Find where the given text appears and provide that cell's center as (X, Y) coordinate. 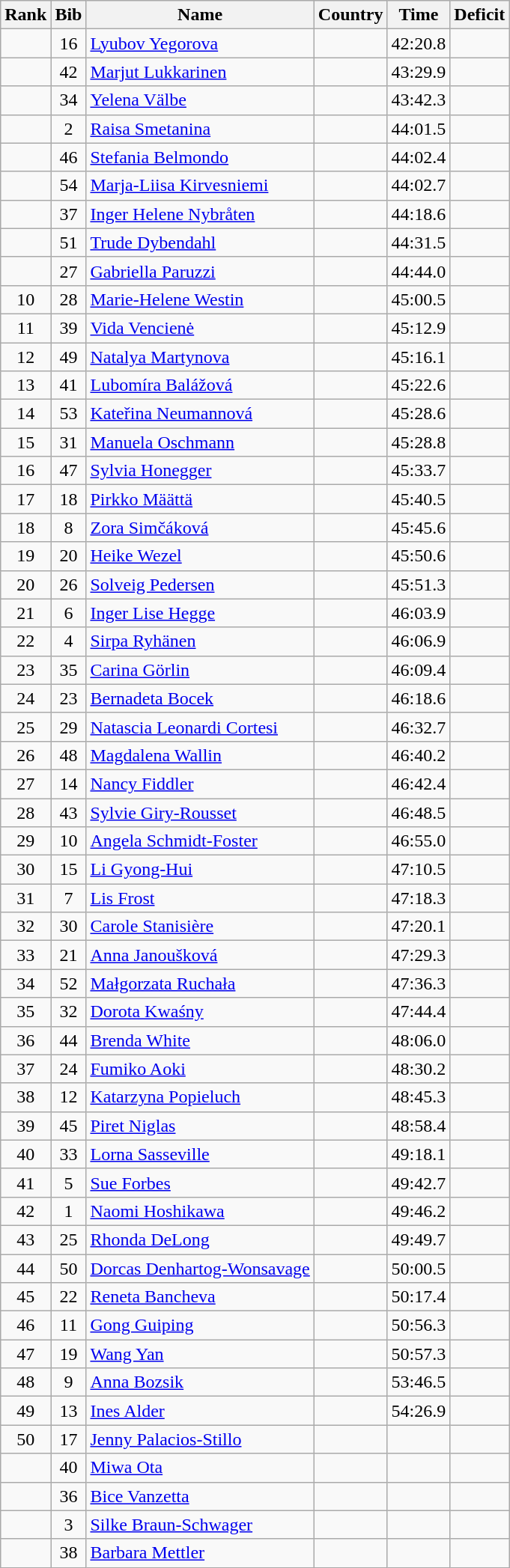
Dorcas Denhartog-Wonsavage (200, 1269)
Raisa Smetanina (200, 129)
51 (69, 242)
43:42.3 (419, 100)
Manuela Oschmann (200, 442)
Stefania Belmondo (200, 157)
Carole Stanisière (200, 927)
Magdalena Wallin (200, 755)
47:10.5 (419, 870)
48:06.0 (419, 1040)
Country (350, 15)
Miwa Ota (200, 1468)
54:26.9 (419, 1411)
50:57.3 (419, 1354)
Dorota Kwaśny (200, 1012)
Fumiko Aoki (200, 1069)
49:46.2 (419, 1211)
Małgorzata Ruchała (200, 983)
45:40.5 (419, 499)
Wang Yan (200, 1354)
Bib (69, 15)
44:18.6 (419, 214)
46:55.0 (419, 841)
2 (69, 129)
46:09.4 (419, 670)
Marie-Helene Westin (200, 299)
Bernadeta Bocek (200, 698)
Solveig Pedersen (200, 585)
Kateřina Neumannová (200, 414)
43:29.9 (419, 72)
Time (419, 15)
46:32.7 (419, 727)
4 (69, 641)
Sylvie Giry-Rousset (200, 812)
46:40.2 (419, 755)
Anna Bozsik (200, 1382)
9 (69, 1382)
48:58.4 (419, 1126)
44:44.0 (419, 271)
52 (69, 983)
Naomi Hoshikawa (200, 1211)
Reneta Bancheva (200, 1297)
8 (69, 528)
5 (69, 1183)
Natalya Martynova (200, 357)
Carina Görlin (200, 670)
Name (200, 15)
Gong Guiping (200, 1326)
49:18.1 (419, 1154)
Marja-Liisa Kirvesniemi (200, 186)
44:02.7 (419, 186)
45:51.3 (419, 585)
45:16.1 (419, 357)
45:28.8 (419, 442)
Piret Niglas (200, 1126)
Gabriella Paruzzi (200, 271)
45:00.5 (419, 299)
Pirkko Määttä (200, 499)
53 (69, 414)
46:03.9 (419, 613)
Marjut Lukkarinen (200, 72)
Jenny Palacios-Stillo (200, 1439)
46:18.6 (419, 698)
Li Gyong-Hui (200, 870)
53:46.5 (419, 1382)
49:42.7 (419, 1183)
Sirpa Ryhänen (200, 641)
Silke Braun-Schwager (200, 1525)
44:01.5 (419, 129)
Deficit (479, 15)
Inger Helene Nybråten (200, 214)
49:49.7 (419, 1239)
45:28.6 (419, 414)
44:31.5 (419, 242)
Lorna Sasseville (200, 1154)
Lyubov Yegorova (200, 43)
47:20.1 (419, 927)
46:06.9 (419, 641)
54 (69, 186)
42:20.8 (419, 43)
Rank (25, 15)
Natascia Leonardi Cortesi (200, 727)
Rhonda DeLong (200, 1239)
Inger Lise Hegge (200, 613)
50:17.4 (419, 1297)
Sue Forbes (200, 1183)
46:42.4 (419, 784)
46:48.5 (419, 812)
Heike Wezel (200, 556)
Bice Vanzetta (200, 1496)
45:50.6 (419, 556)
50:56.3 (419, 1326)
47:29.3 (419, 955)
47:36.3 (419, 983)
Nancy Fiddler (200, 784)
Vida Vencienė (200, 328)
Sylvia Honegger (200, 471)
Ines Alder (200, 1411)
Barbara Mettler (200, 1553)
48:45.3 (419, 1097)
45:33.7 (419, 471)
48:30.2 (419, 1069)
47:18.3 (419, 898)
6 (69, 613)
Angela Schmidt-Foster (200, 841)
Brenda White (200, 1040)
45:45.6 (419, 528)
Zora Simčáková (200, 528)
Anna Janoušková (200, 955)
45:12.9 (419, 328)
1 (69, 1211)
3 (69, 1525)
Yelena Välbe (200, 100)
44:02.4 (419, 157)
Lis Frost (200, 898)
47:44.4 (419, 1012)
7 (69, 898)
Katarzyna Popieluch (200, 1097)
Lubomíra Balážová (200, 385)
45:22.6 (419, 385)
50:00.5 (419, 1269)
Trude Dybendahl (200, 242)
